Return (x, y) of the center of cell containing provided text 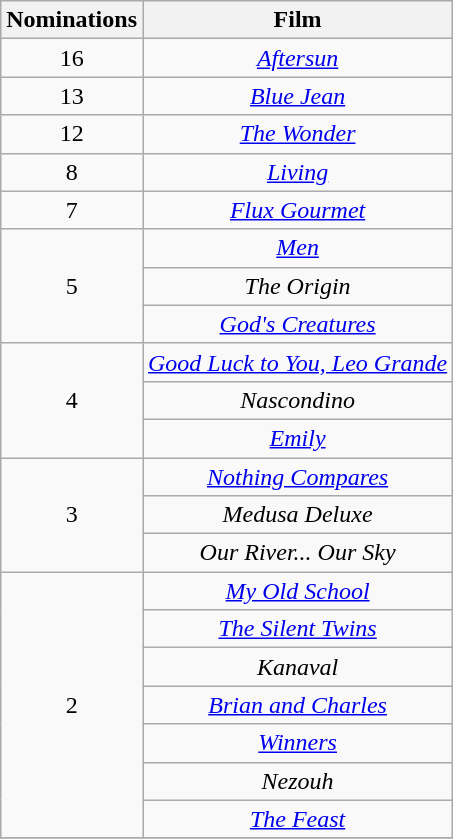
Our River... Our Sky (297, 553)
12 (72, 134)
Kanaval (297, 667)
Emily (297, 438)
2 (72, 705)
Flux Gourmet (297, 210)
The Feast (297, 819)
Film (297, 20)
4 (72, 400)
8 (72, 172)
Medusa Deluxe (297, 515)
Men (297, 248)
God's Creatures (297, 324)
Brian and Charles (297, 705)
13 (72, 96)
Nothing Compares (297, 477)
Winners (297, 743)
3 (72, 515)
Nascondino (297, 400)
The Origin (297, 286)
Blue Jean (297, 96)
5 (72, 286)
16 (72, 58)
7 (72, 210)
The Wonder (297, 134)
Aftersun (297, 58)
Nominations (72, 20)
The Silent Twins (297, 629)
Good Luck to You, Leo Grande (297, 362)
Living (297, 172)
Nezouh (297, 781)
My Old School (297, 591)
